Detect which cell encompasses the target text, then output its [x, y] center coordinate. 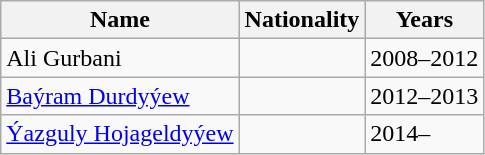
Name [120, 20]
Ýazguly Hojageldyýew [120, 134]
2008–2012 [424, 58]
Baýram Durdyýew [120, 96]
Years [424, 20]
2014– [424, 134]
2012–2013 [424, 96]
Nationality [302, 20]
Ali Gurbani [120, 58]
